From the cell containing the given text, extract its center point as [X, Y] coordinate. 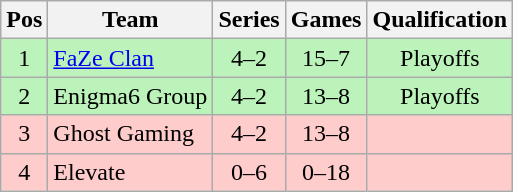
2 [24, 96]
Enigma6 Group [130, 96]
Pos [24, 20]
4 [24, 172]
Ghost Gaming [130, 134]
Elevate [130, 172]
3 [24, 134]
0–6 [249, 172]
15–7 [326, 58]
FaZe Clan [130, 58]
Team [130, 20]
1 [24, 58]
Games [326, 20]
0–18 [326, 172]
Qualification [440, 20]
Series [249, 20]
